Return [X, Y] of the center of cell containing provided text 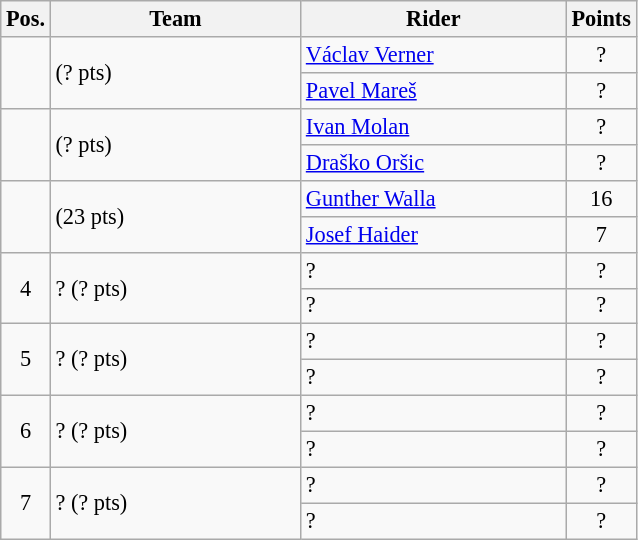
16 [601, 198]
Rider [434, 19]
Team [175, 19]
(23 pts) [175, 216]
Pos. [26, 19]
6 [26, 432]
Points [601, 19]
Václav Verner [434, 55]
Pavel Mareš [434, 90]
Gunther Walla [434, 198]
5 [26, 360]
Josef Haider [434, 234]
Ivan Molan [434, 126]
Draško Oršic [434, 162]
4 [26, 288]
